Detect which cell encompasses the target text, then output its [x, y] center coordinate. 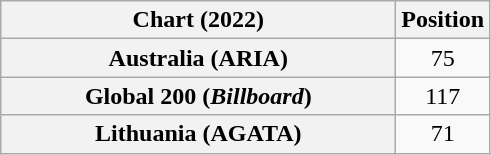
71 [443, 134]
Australia (ARIA) [198, 58]
117 [443, 96]
Lithuania (AGATA) [198, 134]
Global 200 (Billboard) [198, 96]
Position [443, 20]
75 [443, 58]
Chart (2022) [198, 20]
